Search for the cell housing the specified text and yield its [x, y] center coordinate. 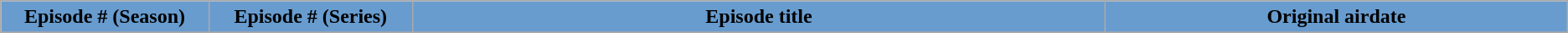
Episode # (Series) [310, 17]
Episode title [759, 17]
Episode # (Season) [105, 17]
Original airdate [1337, 17]
